Search for the cell housing the specified text and yield its (X, Y) center coordinate. 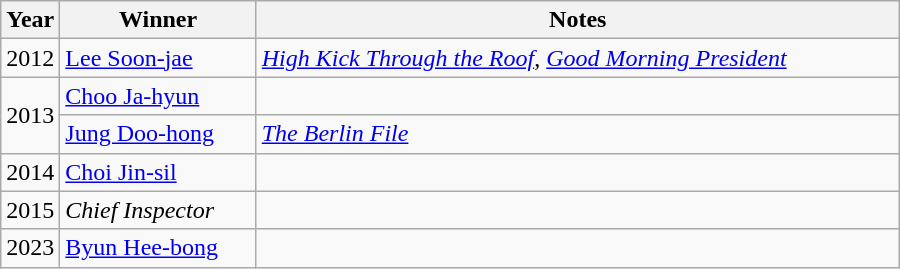
Choi Jin-sil (158, 172)
Lee Soon-jae (158, 58)
The Berlin File (578, 134)
Winner (158, 20)
Chief Inspector (158, 210)
Year (30, 20)
Jung Doo-hong (158, 134)
2023 (30, 248)
2012 (30, 58)
Choo Ja-hyun (158, 96)
2013 (30, 115)
2015 (30, 210)
High Kick Through the Roof, Good Morning President (578, 58)
Notes (578, 20)
Byun Hee-bong (158, 248)
2014 (30, 172)
